Output the [x, y] coordinate of the center of the cell containing the given text.  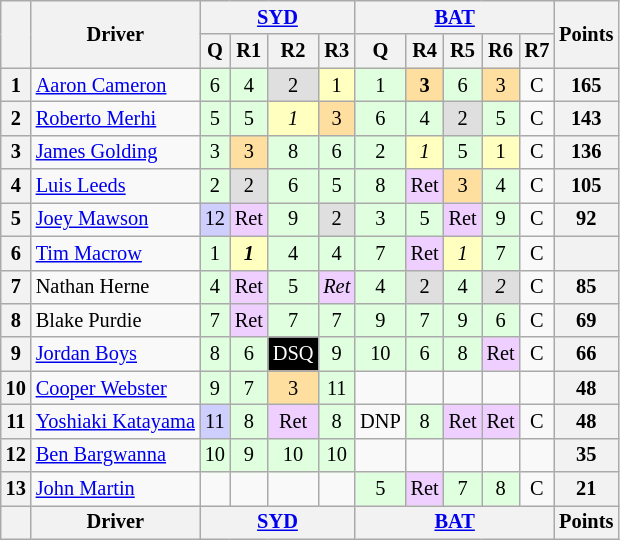
13 [16, 489]
21 [586, 489]
Aaron Cameron [116, 85]
R4 [425, 51]
R5 [463, 51]
165 [586, 85]
R1 [249, 51]
Luis Leeds [116, 186]
R2 [293, 51]
R6 [501, 51]
Tim Macrow [116, 253]
85 [586, 287]
105 [586, 186]
Cooper Webster [116, 388]
66 [586, 354]
DSQ [293, 354]
DNP [380, 421]
143 [586, 118]
Yoshiaki Katayama [116, 421]
Nathan Herne [116, 287]
Blake Purdie [116, 320]
35 [586, 455]
Roberto Merhi [116, 118]
69 [586, 320]
R3 [336, 51]
136 [586, 152]
James Golding [116, 152]
Joey Mawson [116, 219]
Ben Bargwanna [116, 455]
92 [586, 219]
R7 [538, 51]
John Martin [116, 489]
Jordan Boys [116, 354]
